Provide the [X, Y] coordinate of the cell's center where the given text is located.  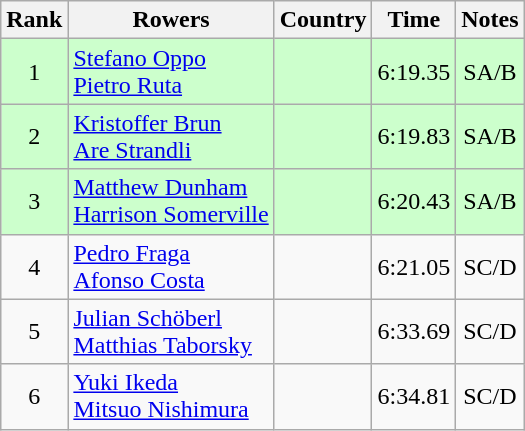
Yuki IkedaMitsuo Nishimura [171, 396]
6:33.69 [414, 332]
6:19.35 [414, 72]
4 [34, 266]
Time [414, 20]
5 [34, 332]
Stefano OppoPietro Ruta [171, 72]
6:19.83 [414, 136]
1 [34, 72]
Pedro FragaAfonso Costa [171, 266]
Rank [34, 20]
2 [34, 136]
Matthew DunhamHarrison Somerville [171, 202]
Kristoffer BrunAre Strandli [171, 136]
6:21.05 [414, 266]
6 [34, 396]
Julian SchöberlMatthias Taborsky [171, 332]
6:20.43 [414, 202]
Rowers [171, 20]
Notes [490, 20]
6:34.81 [414, 396]
3 [34, 202]
Country [323, 20]
